Find where the given text appears and provide that cell's center as [X, Y] coordinate. 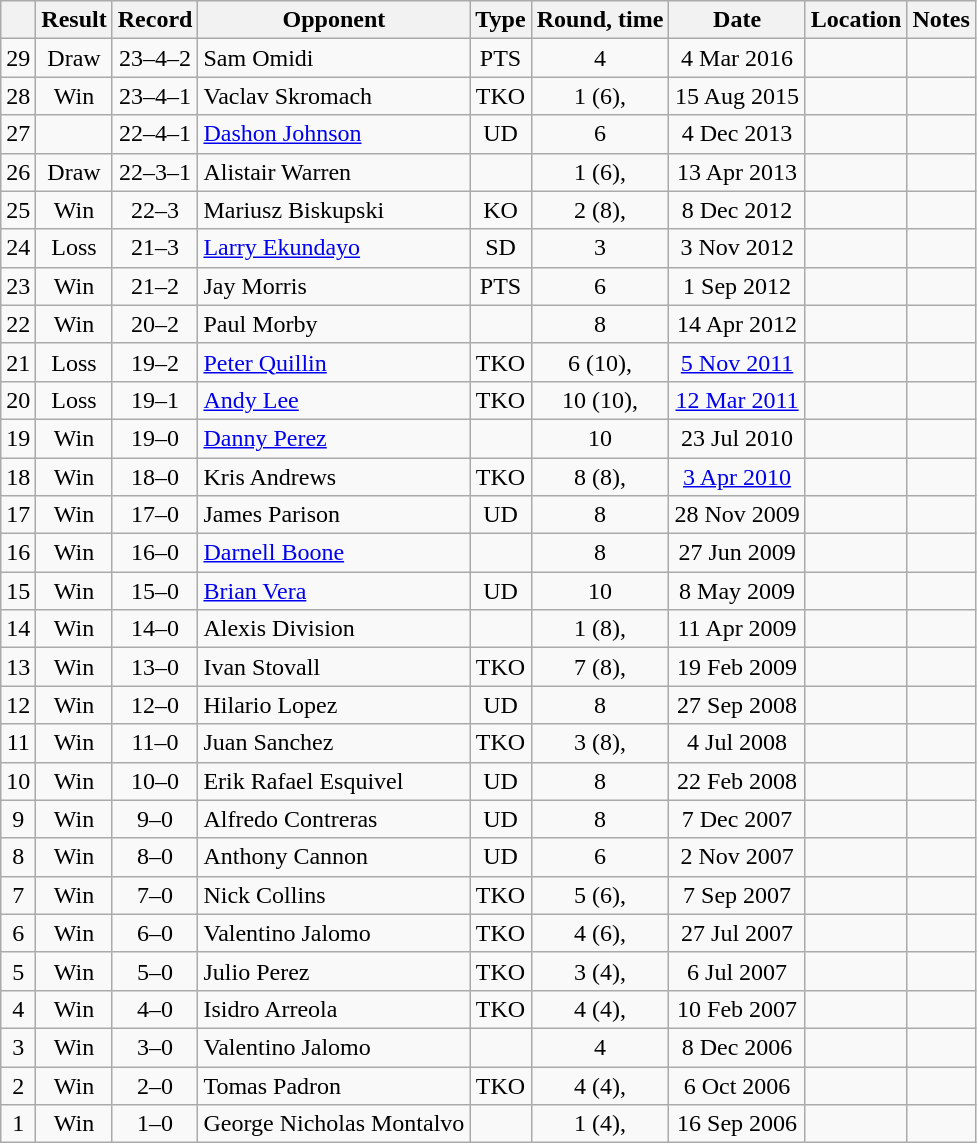
Notes [941, 20]
Danny Perez [334, 438]
7 Sep 2007 [737, 895]
15 Aug 2015 [737, 96]
15 [18, 591]
Vaclav Skromach [334, 96]
21 [18, 362]
8 (8), [600, 477]
7 [18, 895]
9–0 [155, 819]
Tomas Padron [334, 1085]
7 Dec 2007 [737, 819]
17–0 [155, 515]
Juan Sanchez [334, 743]
14 [18, 629]
23 [18, 286]
19–2 [155, 362]
16 Sep 2006 [737, 1124]
Nick Collins [334, 895]
20–2 [155, 324]
29 [18, 58]
Date [737, 20]
5 [18, 971]
10 Feb 2007 [737, 1009]
27 Sep 2008 [737, 705]
Sam Omidi [334, 58]
10–0 [155, 781]
1 (4), [600, 1124]
2–0 [155, 1085]
Location [856, 20]
3 (4), [600, 971]
3 Nov 2012 [737, 248]
8 Dec 2012 [737, 210]
Darnell Boone [334, 553]
5 (6), [600, 895]
19–0 [155, 438]
7 (8), [600, 667]
Record [155, 20]
19 Feb 2009 [737, 667]
Type [500, 20]
2 [18, 1085]
21–3 [155, 248]
Julio Perez [334, 971]
3–0 [155, 1047]
13–0 [155, 667]
8 May 2009 [737, 591]
Dashon Johnson [334, 134]
8 Dec 2006 [737, 1047]
6 (10), [600, 362]
15–0 [155, 591]
5–0 [155, 971]
6–0 [155, 933]
4 Jul 2008 [737, 743]
12 Mar 2011 [737, 400]
Anthony Cannon [334, 857]
Paul Morby [334, 324]
22 [18, 324]
14–0 [155, 629]
27 Jun 2009 [737, 553]
22 Feb 2008 [737, 781]
SD [500, 248]
Isidro Arreola [334, 1009]
28 Nov 2009 [737, 515]
13 [18, 667]
8–0 [155, 857]
28 [18, 96]
5 Nov 2011 [737, 362]
18–0 [155, 477]
13 Apr 2013 [737, 172]
4 Dec 2013 [737, 134]
24 [18, 248]
Opponent [334, 20]
1 Sep 2012 [737, 286]
Andy Lee [334, 400]
22–3–1 [155, 172]
17 [18, 515]
23 Jul 2010 [737, 438]
11–0 [155, 743]
12 [18, 705]
10 (10), [600, 400]
22–3 [155, 210]
6 Jul 2007 [737, 971]
16–0 [155, 553]
11 Apr 2009 [737, 629]
22–4–1 [155, 134]
18 [18, 477]
20 [18, 400]
23–4–1 [155, 96]
4 Mar 2016 [737, 58]
Alfredo Contreras [334, 819]
4–0 [155, 1009]
14 Apr 2012 [737, 324]
Ivan Stovall [334, 667]
KO [500, 210]
Kris Andrews [334, 477]
11 [18, 743]
6 Oct 2006 [737, 1085]
George Nicholas Montalvo [334, 1124]
Peter Quillin [334, 362]
12–0 [155, 705]
9 [18, 819]
Mariusz Biskupski [334, 210]
Brian Vera [334, 591]
2 Nov 2007 [737, 857]
Round, time [600, 20]
3 Apr 2010 [737, 477]
1–0 [155, 1124]
23–4–2 [155, 58]
4 (6), [600, 933]
Erik Rafael Esquivel [334, 781]
1 [18, 1124]
1 (8), [600, 629]
Larry Ekundayo [334, 248]
27 Jul 2007 [737, 933]
Alexis Division [334, 629]
3 (8), [600, 743]
Hilario Lopez [334, 705]
21–2 [155, 286]
19–1 [155, 400]
7–0 [155, 895]
16 [18, 553]
Result [74, 20]
Alistair Warren [334, 172]
26 [18, 172]
25 [18, 210]
2 (8), [600, 210]
27 [18, 134]
Jay Morris [334, 286]
James Parison [334, 515]
19 [18, 438]
